Scan for the cell matching the given text and deliver its [X, Y] coordinate at center. 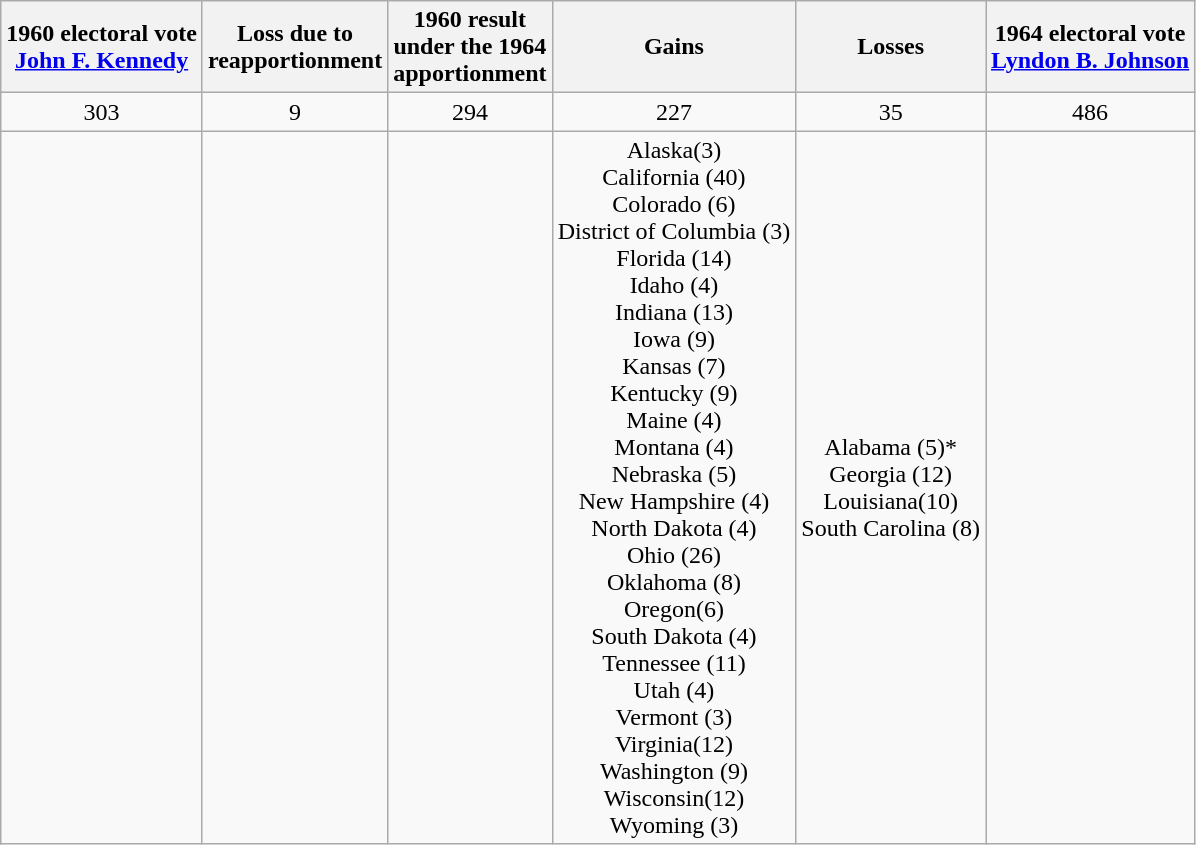
486 [1090, 112]
Gains [674, 47]
Loss due toreapportionment [294, 47]
294 [470, 112]
1964 electoral voteLyndon B. Johnson [1090, 47]
227 [674, 112]
35 [891, 112]
303 [102, 112]
1960 resultunder the 1964apportionment [470, 47]
Alabama (5)*Georgia (12)Louisiana(10)South Carolina (8) [891, 488]
Losses [891, 47]
1960 electoral voteJohn F. Kennedy [102, 47]
9 [294, 112]
